Locate the cell with the specified text and output its [x, y] center coordinate. 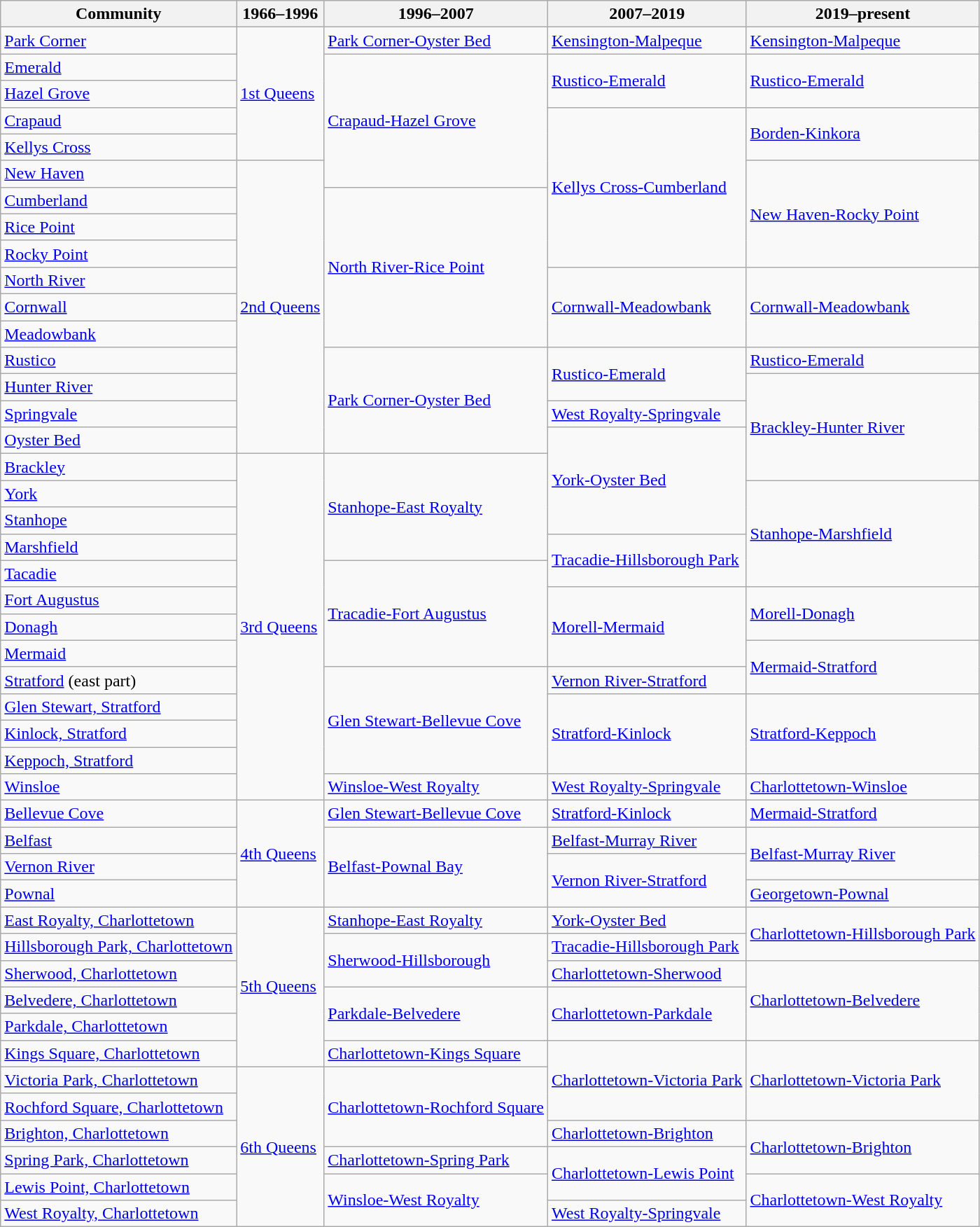
Fort Augustus [119, 600]
New Haven [119, 174]
Lewis Point, Charlottetown [119, 1187]
2019–present [862, 14]
Morell-Mermaid [647, 627]
Belfast [119, 840]
Rustico [119, 361]
Georgetown-Pownal [862, 894]
Kellys Cross [119, 147]
Crapaud [119, 120]
Winsloe [119, 787]
Kellys Cross-Cumberland [647, 187]
New Haven-Rocky Point [862, 214]
Marshfield [119, 547]
Belfast-Pownal Bay [436, 867]
Hazel Grove [119, 94]
Parkdale-Belvedere [436, 1013]
Rice Point [119, 227]
Donagh [119, 627]
Charlottetown-Sherwood [647, 973]
Keppoch, Stratford [119, 760]
Stratford-Keppoch [862, 733]
Borden-Kinkora [862, 134]
Hillsborough Park, Charlottetown [119, 947]
5th Queens [280, 987]
Brackley [119, 467]
Charlottetown-Rochford Square [436, 1107]
Oyster Bed [119, 441]
4th Queens [280, 854]
Charlottetown-Hillsborough Park [862, 934]
6th Queens [280, 1146]
Charlottetown-Parkdale [647, 1013]
2nd Queens [280, 307]
1996–2007 [436, 14]
Tracadie-Fort Augustus [436, 613]
Hunter River [119, 387]
3rd Queens [280, 628]
Stratford (east part) [119, 680]
Mermaid [119, 653]
Kinlock, Stratford [119, 733]
1st Queens [280, 94]
Cornwall [119, 307]
Stanhope [119, 520]
Charlottetown-Spring Park [436, 1160]
Brighton, Charlottetown [119, 1133]
Community [119, 14]
Sherwood, Charlottetown [119, 973]
Charlottetown-West Royalty [862, 1200]
Charlottetown-Winsloe [862, 787]
West Royalty, Charlottetown [119, 1214]
Charlottetown-Kings Square [436, 1053]
York [119, 494]
2007–2019 [647, 14]
Tacadie [119, 574]
Brackley-Hunter River [862, 427]
North River-Rice Point [436, 267]
Sherwood-Hillsborough [436, 960]
Belvedere, Charlottetown [119, 1000]
Victoria Park, Charlottetown [119, 1080]
Kings Square, Charlottetown [119, 1053]
Meadowbank [119, 334]
Emerald [119, 67]
Parkdale, Charlottetown [119, 1027]
Crapaud-Hazel Grove [436, 120]
Cumberland [119, 200]
Charlottetown-Lewis Point [647, 1173]
Vernon River [119, 867]
Rochford Square, Charlottetown [119, 1107]
Spring Park, Charlottetown [119, 1160]
1966–1996 [280, 14]
Morell-Donagh [862, 613]
East Royalty, Charlottetown [119, 920]
Springvale [119, 414]
Charlottetown-Belvedere [862, 1000]
Glen Stewart, Stratford [119, 707]
Bellevue Cove [119, 814]
Park Corner [119, 41]
Rocky Point [119, 254]
Pownal [119, 894]
Stanhope-Marshfield [862, 534]
North River [119, 280]
